Pinpoint the cell where the given text exists, returning its (X, Y) midpoint coordinate. 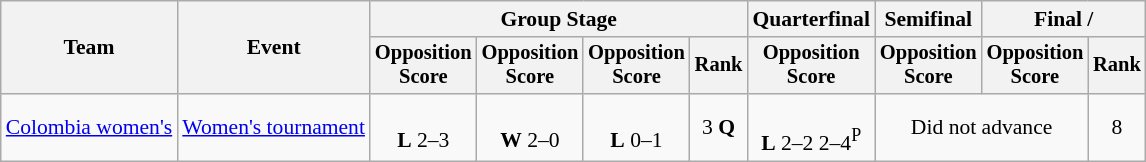
Quarterfinal (811, 19)
Colombia women's (90, 128)
L 2–3 (424, 128)
Event (274, 48)
Women's tournament (274, 128)
L 0–1 (636, 128)
Team (90, 48)
Did not advance (982, 128)
Final / (1064, 19)
L 2–2 2–4P (811, 128)
Semifinal (928, 19)
W 2–0 (530, 128)
Group Stage (558, 19)
8 (1117, 128)
3 Q (719, 128)
